Scan for the cell matching the given text and deliver its [X, Y] coordinate at center. 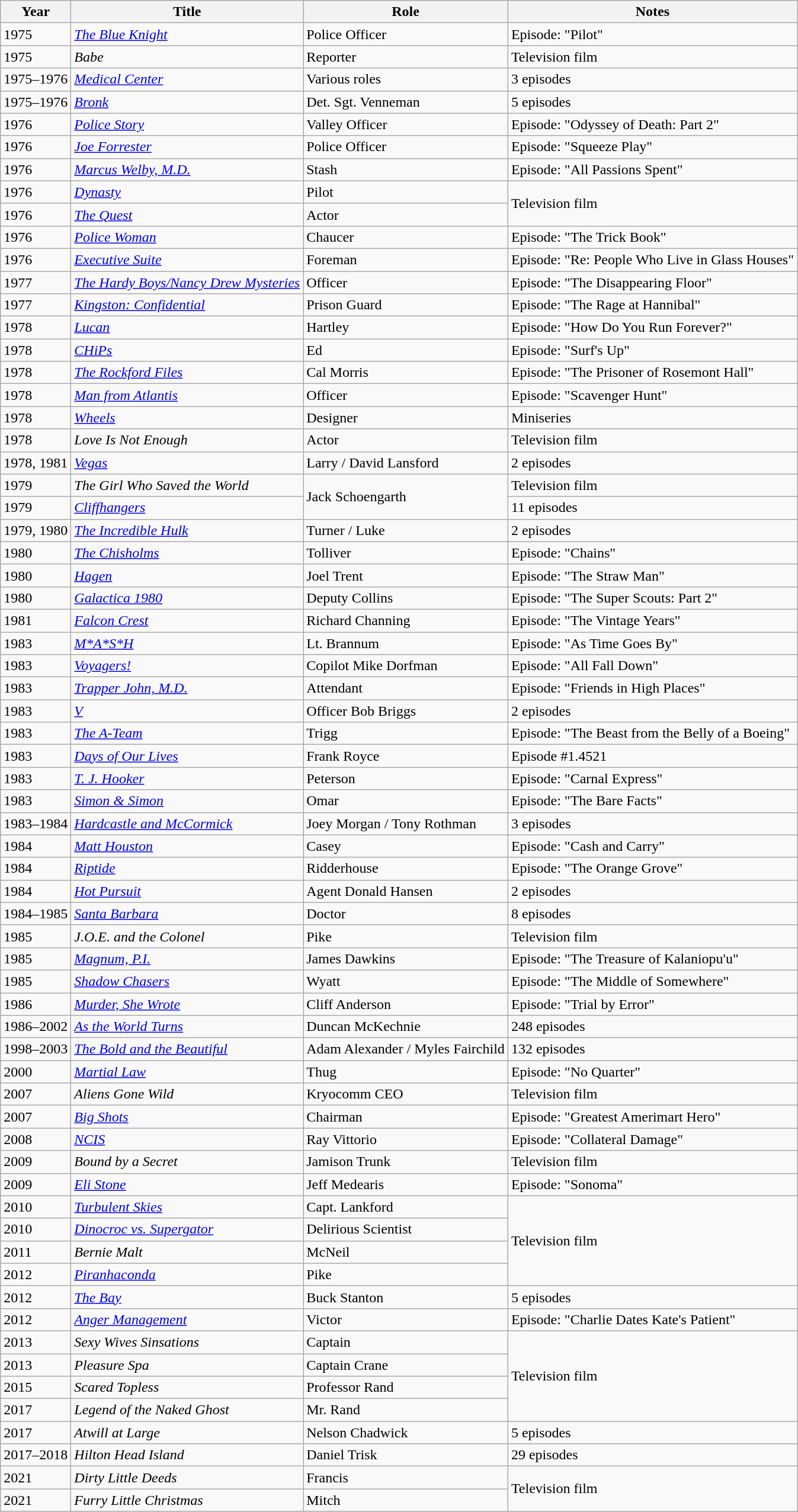
Daniel Trisk [406, 1455]
Episode: "All Passions Spent" [652, 169]
Magnum, P.I. [187, 959]
1998–2003 [36, 1049]
Valley Officer [406, 124]
The A-Team [187, 733]
Episode: "Collateral Damage" [652, 1139]
The Rockford Files [187, 373]
Martial Law [187, 1072]
1978, 1981 [36, 463]
Episode: "The Super Scouts: Part 2" [652, 598]
Episode: "Re: People Who Live in Glass Houses" [652, 260]
Big Shots [187, 1117]
Nelson Chadwick [406, 1433]
Det. Sgt. Venneman [406, 102]
Joey Morgan / Tony Rothman [406, 824]
Episode: "Friends in High Places" [652, 688]
Hagen [187, 575]
1981 [36, 620]
Episode: "Squeeze Play" [652, 147]
Falcon Crest [187, 620]
Francis [406, 1478]
Furry Little Christmas [187, 1500]
Jack Schoengarth [406, 496]
Love Is Not Enough [187, 440]
T. J. Hooker [187, 779]
Capt. Lankford [406, 1207]
Atwill at Large [187, 1433]
Richard Channing [406, 620]
Santa Barbara [187, 914]
Dirty Little Deeds [187, 1478]
Kryocomm CEO [406, 1094]
As the World Turns [187, 1027]
Joel Trent [406, 575]
Hot Pursuit [187, 891]
Episode #1.4521 [652, 756]
Episode: "All Fall Down" [652, 666]
Trigg [406, 733]
Episode: "Sonoma" [652, 1184]
1979, 1980 [36, 530]
Episode: "Odyssey of Death: Part 2" [652, 124]
CHiPs [187, 350]
The Chisholms [187, 553]
Police Woman [187, 237]
Trapper John, M.D. [187, 688]
Chaucer [406, 237]
2000 [36, 1072]
Babe [187, 57]
Episode: "Greatest Amerimart Hero" [652, 1117]
Episode: "Scavenger Hunt" [652, 395]
Aliens Gone Wild [187, 1094]
Year [36, 12]
2015 [36, 1388]
Designer [406, 418]
James Dawkins [406, 959]
Episode: "Charlie Dates Kate's Patient" [652, 1319]
Piranhaconda [187, 1274]
Episode: "The Middle of Somewhere" [652, 981]
Jamison Trunk [406, 1162]
Mr. Rand [406, 1410]
Dinocroc vs. Supergator [187, 1229]
Cliffhangers [187, 508]
Episode: "How Do You Run Forever?" [652, 328]
Episode: "The Treasure of Kalaniopu'u" [652, 959]
Turbulent Skies [187, 1207]
Dynasty [187, 192]
Episode: "The Rage at Hannibal" [652, 305]
248 episodes [652, 1027]
2011 [36, 1252]
Lucan [187, 328]
Episode: "Chains" [652, 553]
Medical Center [187, 79]
Casey [406, 846]
Shadow Chasers [187, 981]
Delirious Scientist [406, 1229]
The Hardy Boys/Nancy Drew Mysteries [187, 283]
Episode: "Trial by Error" [652, 1004]
The Incredible Hulk [187, 530]
Marcus Welby, M.D. [187, 169]
Days of Our Lives [187, 756]
Foreman [406, 260]
Bronk [187, 102]
Vegas [187, 463]
Ridderhouse [406, 869]
Wheels [187, 418]
1986–2002 [36, 1027]
Legend of the Naked Ghost [187, 1410]
Scared Topless [187, 1388]
The Girl Who Saved the World [187, 485]
Larry / David Lansford [406, 463]
Cliff Anderson [406, 1004]
Episode: "The Orange Grove" [652, 869]
1986 [36, 1004]
The Quest [187, 214]
Murder, She Wrote [187, 1004]
Kingston: Confidential [187, 305]
Riptide [187, 869]
Tolliver [406, 553]
Episode: "Carnal Express" [652, 779]
Victor [406, 1319]
132 episodes [652, 1049]
Stash [406, 169]
Episode: "Pilot" [652, 34]
Episode: "The Straw Man" [652, 575]
Mitch [406, 1500]
Joe Forrester [187, 147]
Turner / Luke [406, 530]
Role [406, 12]
The Blue Knight [187, 34]
2017–2018 [36, 1455]
Attendant [406, 688]
M*A*S*H [187, 643]
Prison Guard [406, 305]
1984–1985 [36, 914]
1983–1984 [36, 824]
11 episodes [652, 508]
Pleasure Spa [187, 1364]
29 episodes [652, 1455]
Police Story [187, 124]
Episode: "No Quarter" [652, 1072]
Episode: "Cash and Carry" [652, 846]
Sexy Wives Sinsations [187, 1342]
Pilot [406, 192]
Captain [406, 1342]
Ray Vittorio [406, 1139]
Episode: "Surf's Up" [652, 350]
J.O.E. and the Colonel [187, 936]
Hartley [406, 328]
Episode: "The Bare Facts" [652, 801]
Episode: "As Time Goes By" [652, 643]
The Bay [187, 1297]
8 episodes [652, 914]
Various roles [406, 79]
Episode: "The Disappearing Floor" [652, 283]
Simon & Simon [187, 801]
Thug [406, 1072]
2008 [36, 1139]
Duncan McKechnie [406, 1027]
Hilton Head Island [187, 1455]
Deputy Collins [406, 598]
Man from Atlantis [187, 395]
Notes [652, 12]
Episode: "The Prisoner of Rosemont Hall" [652, 373]
Captain Crane [406, 1364]
Bernie Malt [187, 1252]
Chairman [406, 1117]
The Bold and the Beautiful [187, 1049]
Peterson [406, 779]
Doctor [406, 914]
McNeil [406, 1252]
Officer Bob Briggs [406, 711]
Matt Houston [187, 846]
V [187, 711]
Adam Alexander / Myles Fairchild [406, 1049]
Cal Morris [406, 373]
Episode: "The Trick Book" [652, 237]
Agent Donald Hansen [406, 891]
Lt. Brannum [406, 643]
Episode: "The Beast from the Belly of a Boeing" [652, 733]
Hardcastle and McCormick [187, 824]
Executive Suite [187, 260]
NCIS [187, 1139]
Title [187, 12]
Frank Royce [406, 756]
Wyatt [406, 981]
Omar [406, 801]
Episode: "The Vintage Years" [652, 620]
Galactica 1980 [187, 598]
Anger Management [187, 1319]
Reporter [406, 57]
Jeff Medearis [406, 1184]
Buck Stanton [406, 1297]
Miniseries [652, 418]
Ed [406, 350]
Eli Stone [187, 1184]
Voyagers! [187, 666]
Bound by a Secret [187, 1162]
Copilot Mike Dorfman [406, 666]
Professor Rand [406, 1388]
